Search for the cell housing the specified text and yield its [X, Y] center coordinate. 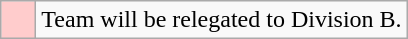
Team will be relegated to Division B. [222, 20]
